Extract the [x, y] coordinate from the center of the cell holding the provided text.  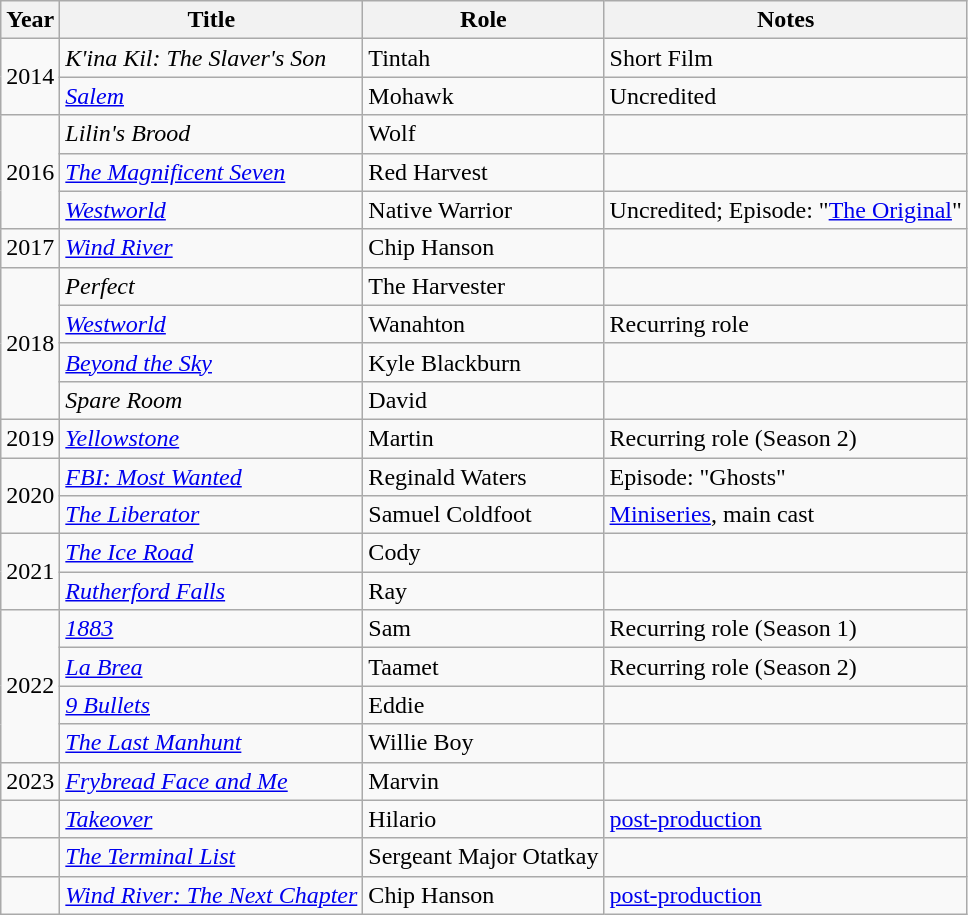
Reginald Waters [484, 477]
Sergeant Major Otatkay [484, 857]
Taamet [484, 667]
K'ina Kil: The Slaver's Son [212, 58]
2017 [30, 248]
2020 [30, 496]
The Ice Road [212, 553]
Miniseries, main cast [786, 515]
Wolf [484, 134]
Beyond the Sky [212, 362]
Hilario [484, 819]
Year [30, 20]
Red Harvest [484, 172]
Wanahton [484, 324]
Episode: "Ghosts" [786, 477]
Marvin [484, 781]
2019 [30, 438]
The Magnificent Seven [212, 172]
David [484, 400]
Martin [484, 438]
Kyle Blackburn [484, 362]
2018 [30, 343]
Frybread Face and Me [212, 781]
Title [212, 20]
Tintah [484, 58]
Willie Boy [484, 743]
Eddie [484, 705]
The Harvester [484, 286]
Rutherford Falls [212, 591]
Lilin's Brood [212, 134]
Native Warrior [484, 210]
The Last Manhunt [212, 743]
Takeover [212, 819]
Short Film [786, 58]
Samuel Coldfoot [484, 515]
2023 [30, 781]
Uncredited; Episode: "The Original" [786, 210]
2022 [30, 686]
Ray [484, 591]
9 Bullets [212, 705]
Role [484, 20]
La Brea [212, 667]
The Liberator [212, 515]
Recurring role [786, 324]
2021 [30, 572]
Sam [484, 629]
1883 [212, 629]
FBI: Most Wanted [212, 477]
Uncredited [786, 96]
Wind River [212, 248]
Wind River: The Next Chapter [212, 895]
Mohawk [484, 96]
Salem [212, 96]
Cody [484, 553]
Recurring role (Season 1) [786, 629]
Notes [786, 20]
2016 [30, 172]
Perfect [212, 286]
Spare Room [212, 400]
Yellowstone [212, 438]
The Terminal List [212, 857]
2014 [30, 77]
